Determine the [X, Y] coordinate at the center of the cell enclosing the given text.  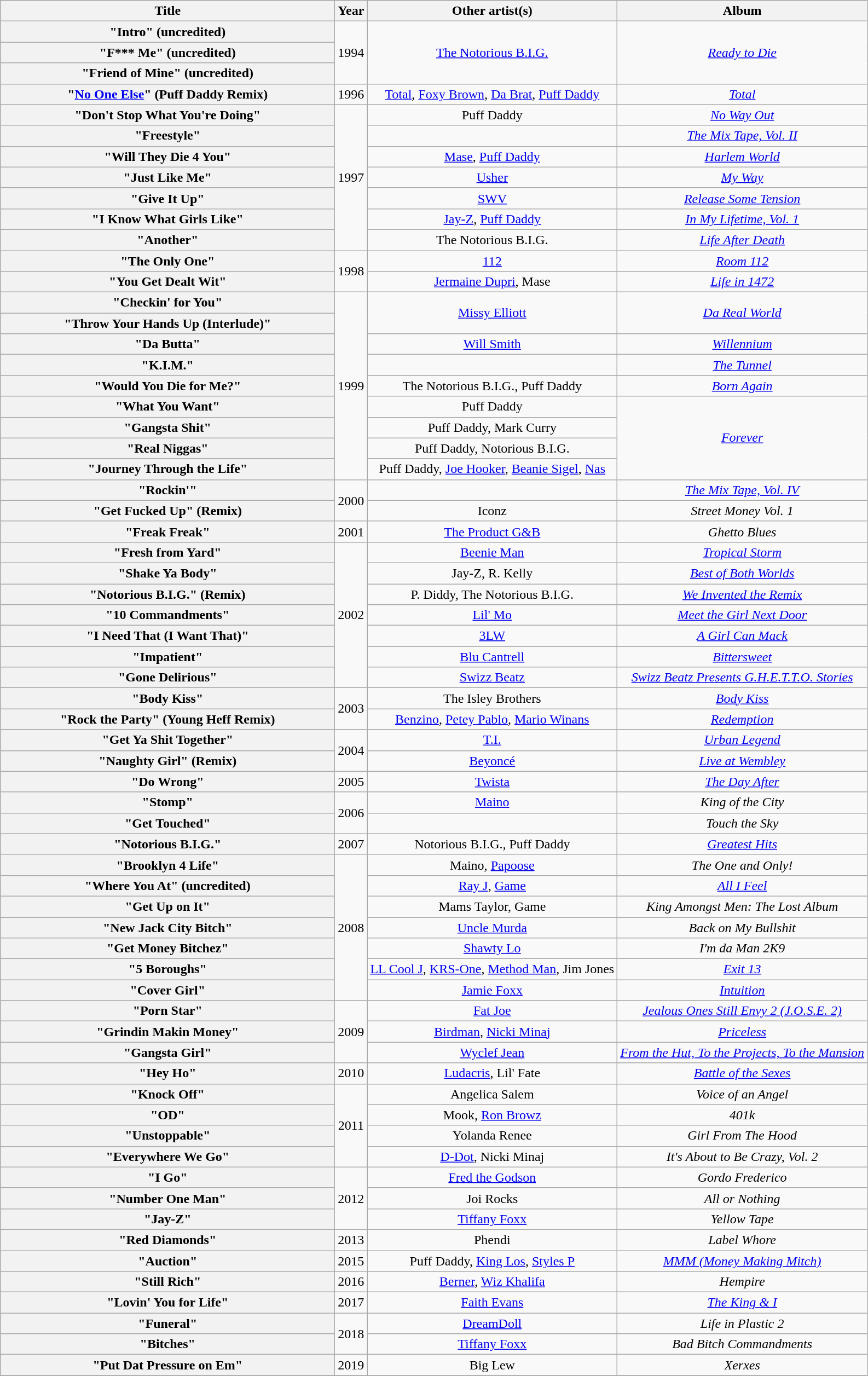
"Hey Ho" [167, 1073]
"OD" [167, 1115]
"Still Rich" [167, 1282]
"Everywhere We Go" [167, 1157]
Other artist(s) [493, 11]
Yellow Tape [742, 1219]
"Another" [167, 240]
"New Jack City Bitch" [167, 928]
"Body Kiss" [167, 698]
Greatest Hits [742, 844]
"I Need That (I Want That)" [167, 636]
1998 [351, 271]
Notorious B.I.G., Puff Daddy [493, 844]
"Get Up on It" [167, 906]
Gordo Frederico [742, 1177]
Hempire [742, 1282]
1997 [351, 177]
The King & I [742, 1303]
"Freak Freak" [167, 531]
Angelica Salem [493, 1094]
"Porn Star" [167, 1011]
112 [493, 261]
2005 [351, 782]
King of the City [742, 802]
"F*** Me" (uncredited) [167, 53]
"No One Else" (Puff Daddy Remix) [167, 94]
Body Kiss [742, 698]
Berner, Wiz Khalifa [493, 1282]
Life in 1472 [742, 282]
Title [167, 11]
King Amongst Men: The Lost Album [742, 906]
Fat Joe [493, 1011]
P. Diddy, The Notorious B.I.G. [493, 594]
Girl From The Hood [742, 1136]
Meet the Girl Next Door [742, 615]
Fred the Godson [493, 1177]
2003 [351, 709]
"Knock Off" [167, 1094]
1999 [351, 386]
"Checkin' for You" [167, 303]
2012 [351, 1198]
MMM (Money Making Mitch) [742, 1261]
"Get Fucked Up" (Remix) [167, 511]
"Auction" [167, 1261]
2007 [351, 844]
T.I. [493, 740]
Xerxes [742, 1365]
2016 [351, 1282]
"Stomp" [167, 802]
Mook, Ron Browz [493, 1115]
Beenie Man [493, 552]
2015 [351, 1261]
Usher [493, 177]
"Get Ya Shit Together" [167, 740]
Yolanda Renee [493, 1136]
Label Whore [742, 1240]
Life After Death [742, 240]
Life in Plastic 2 [742, 1323]
"Get Touched" [167, 823]
"Impatient" [167, 657]
Maino, Papoose [493, 865]
Puff Daddy, King Los, Styles P [493, 1261]
Street Money Vol. 1 [742, 511]
Wyclef Jean [493, 1053]
Mams Taylor, Game [493, 906]
Jamie Foxx [493, 990]
From the Hut, To the Projects, To the Mansion [742, 1053]
The Isley Brothers [493, 698]
Live at Wembley [742, 761]
Bad Bitch Commandments [742, 1344]
"K.I.M." [167, 365]
Da Real World [742, 313]
Total, Foxy Brown, Da Brat, Puff Daddy [493, 94]
"Would You Die for Me?" [167, 386]
Ludacris, Lil' Fate [493, 1073]
LL Cool J, KRS-One, Method Man, Jim Jones [493, 969]
We Invented the Remix [742, 594]
"Jay-Z" [167, 1219]
Jermaine Dupri, Mase [493, 282]
Touch the Sky [742, 823]
The Tunnel [742, 365]
Release Some Tension [742, 198]
2004 [351, 750]
"5 Boroughs" [167, 969]
"Rock the Party" (Young Heff Remix) [167, 719]
"10 Commandments" [167, 615]
Jay-Z, R. Kelly [493, 573]
Missy Elliott [493, 313]
1994 [351, 53]
"Freestyle" [167, 136]
Bittersweet [742, 657]
"Real Niggas" [167, 448]
Mase, Puff Daddy [493, 157]
"Throw Your Hands Up (Interlude)" [167, 323]
2010 [351, 1073]
Battle of the Sexes [742, 1073]
The Product G&B [493, 531]
2019 [351, 1365]
Maino [493, 802]
"Don't Stop What You're Doing" [167, 115]
Puff Daddy, Mark Curry [493, 427]
"Where You At" (uncredited) [167, 886]
Big Lew [493, 1365]
Born Again [742, 386]
"Just Like Me" [167, 177]
3LW [493, 636]
Uncle Murda [493, 928]
"I Go" [167, 1177]
Redemption [742, 719]
2006 [351, 813]
Year [351, 11]
2013 [351, 1240]
"Intro" (uncredited) [167, 32]
Puff Daddy, Notorious B.I.G. [493, 448]
"Gangsta Shit" [167, 427]
Jealous Ones Still Envy 2 (J.O.S.E. 2) [742, 1011]
"Red Diamonds" [167, 1240]
Lil' Mo [493, 615]
2008 [351, 927]
Back on My Bullshit [742, 928]
Intuition [742, 990]
"Friend of Mine" (uncredited) [167, 73]
Urban Legend [742, 740]
"Naughty Girl" (Remix) [167, 761]
The Notorious B.I.G., Puff Daddy [493, 386]
Twista [493, 782]
No Way Out [742, 115]
2002 [351, 615]
Swizz Beatz Presents G.H.E.T.T.O. Stories [742, 678]
Faith Evans [493, 1303]
"Da Butta" [167, 344]
"Rockin'" [167, 490]
"Brooklyn 4 Life" [167, 865]
Ghetto Blues [742, 531]
Puff Daddy, Joe Hooker, Beanie Sigel, Nas [493, 469]
"Notorious B.I.G." (Remix) [167, 594]
"Gangsta Girl" [167, 1053]
Harlem World [742, 157]
In My Lifetime, Vol. 1 [742, 219]
Ray J, Game [493, 886]
All I Feel [742, 886]
D-Dot, Nicki Minaj [493, 1157]
Jay-Z, Puff Daddy [493, 219]
Voice of an Angel [742, 1094]
2001 [351, 531]
Room 112 [742, 261]
Iconz [493, 511]
Ready to Die [742, 53]
"Number One Man" [167, 1198]
My Way [742, 177]
"Fresh from Yard" [167, 552]
Forever [742, 438]
The One and Only! [742, 865]
"What You Want" [167, 407]
Tropical Storm [742, 552]
Swizz Beatz [493, 678]
Exit 13 [742, 969]
Willennium [742, 344]
All or Nothing [742, 1198]
"Give It Up" [167, 198]
"You Get Dealt Wit" [167, 282]
Blu Cantrell [493, 657]
Phendi [493, 1240]
Benzino, Petey Pablo, Mario Winans [493, 719]
Will Smith [493, 344]
"Grindin Makin Money" [167, 1032]
"Do Wrong" [167, 782]
Beyoncé [493, 761]
Album [742, 11]
"Notorious B.I.G." [167, 844]
2017 [351, 1303]
"Unstoppable" [167, 1136]
The Day After [742, 782]
Joi Rocks [493, 1198]
"Bitches" [167, 1344]
2009 [351, 1032]
Best of Both Worlds [742, 573]
"Cover Girl" [167, 990]
"Put Dat Pressure on Em" [167, 1365]
"Funeral" [167, 1323]
"I Know What Girls Like" [167, 219]
2011 [351, 1125]
I'm da Man 2K9 [742, 949]
The Mix Tape, Vol. II [742, 136]
A Girl Can Mack [742, 636]
"The Only One" [167, 261]
"Get Money Bitchez" [167, 949]
"Shake Ya Body" [167, 573]
"Journey Through the Life" [167, 469]
Total [742, 94]
The Mix Tape, Vol. IV [742, 490]
It's About to Be Crazy, Vol. 2 [742, 1157]
Shawty Lo [493, 949]
SWV [493, 198]
"Lovin' You for Life" [167, 1303]
"Gone Delirious" [167, 678]
401k [742, 1115]
"Will They Die 4 You" [167, 157]
Priceless [742, 1032]
2018 [351, 1334]
DreamDoll [493, 1323]
Birdman, Nicki Minaj [493, 1032]
1996 [351, 94]
2000 [351, 500]
